For the text-containing cell, return its midpoint in [X, Y] coordinate format. 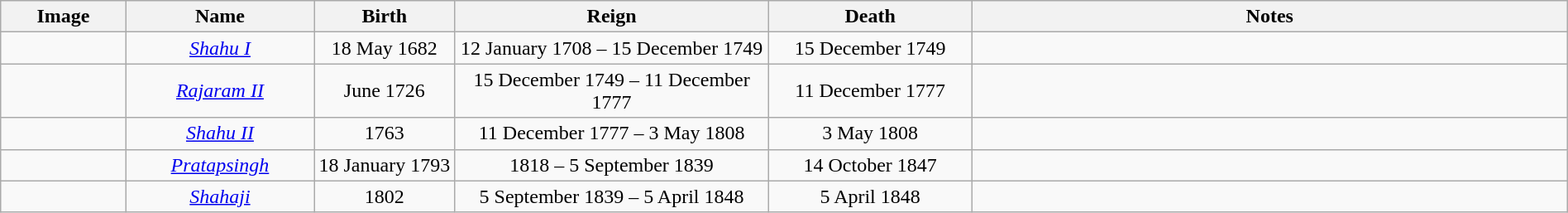
Notes [1269, 17]
Rajaram II [220, 91]
11 December 1777 [870, 91]
5 September 1839 – 5 April 1848 [612, 196]
15 December 1749 – 11 December 1777 [612, 91]
Birth [385, 17]
Reign [612, 17]
June 1726 [385, 91]
Shahu II [220, 133]
Image [64, 17]
Shahu I [220, 48]
14 October 1847 [870, 165]
Death [870, 17]
5 April 1848 [870, 196]
Pratapsingh [220, 165]
1802 [385, 196]
1763 [385, 133]
11 December 1777 – 3 May 1808 [612, 133]
Name [220, 17]
15 December 1749 [870, 48]
18 January 1793 [385, 165]
1818 – 5 September 1839 [612, 165]
Shahaji [220, 196]
3 May 1808 [870, 133]
18 May 1682 [385, 48]
12 January 1708 – 15 December 1749 [612, 48]
